Output the [X, Y] coordinate of the center of the cell containing the given text.  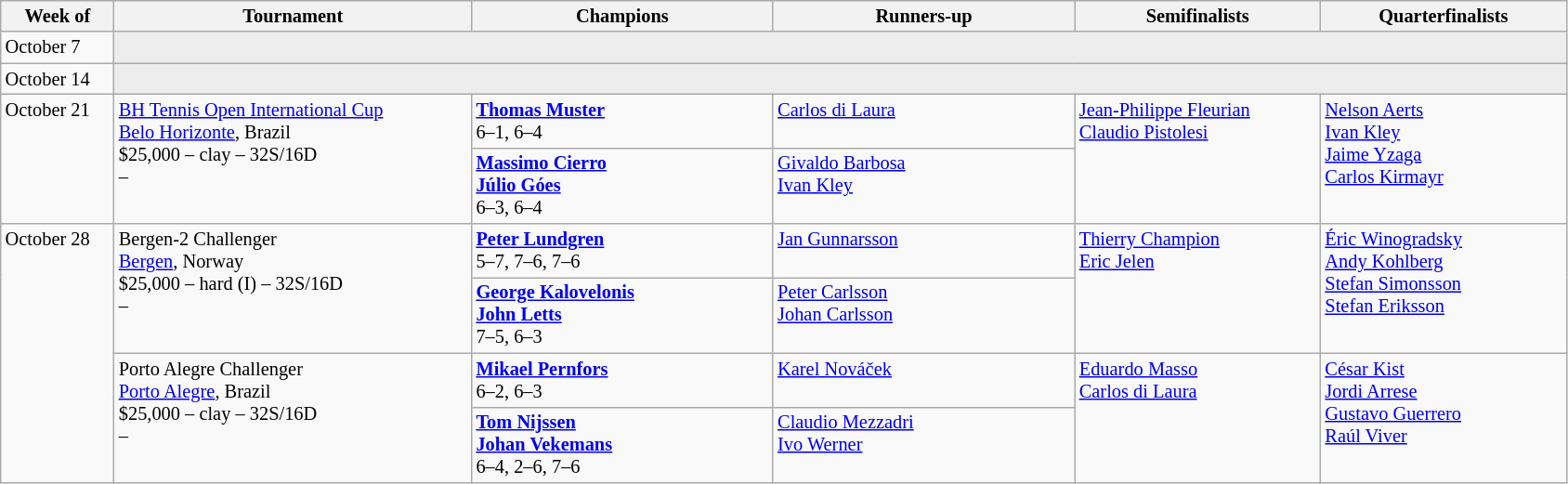
Thierry Champion Eric Jelen [1198, 288]
BH Tennis Open International Cup Belo Horizonte, Brazil$25,000 – clay – 32S/16D – [294, 158]
Peter Lundgren 5–7, 7–6, 7–6 [622, 251]
Éric Winogradsky Andy Kohlberg Stefan Simonsson Stefan Eriksson [1444, 288]
Jean-Philippe Fleurian Claudio Pistolesi [1198, 158]
Semifinalists [1198, 16]
October 21 [58, 158]
Nelson Aerts Ivan Kley Jaime Yzaga Carlos Kirmayr [1444, 158]
Quarterfinalists [1444, 16]
César Kist Jordi Arrese Gustavo Guerrero Raúl Viver [1444, 418]
Massimo Cierro Júlio Góes6–3, 6–4 [622, 186]
Eduardo Masso Carlos di Laura [1198, 418]
Mikael Pernfors 6–2, 6–3 [622, 380]
Bergen-2 Challenger Bergen, Norway$25,000 – hard (I) – 32S/16D – [294, 288]
October 7 [58, 47]
Carlos di Laura [923, 121]
Tournament [294, 16]
October 28 [58, 353]
October 14 [58, 79]
Tom Nijssen Johan Vekemans6–4, 2–6, 7–6 [622, 445]
Thomas Muster 6–1, 6–4 [622, 121]
Porto Alegre Challenger Porto Alegre, Brazil$25,000 – clay – 32S/16D – [294, 418]
Week of [58, 16]
Peter Carlsson Johan Carlsson [923, 315]
Givaldo Barbosa Ivan Kley [923, 186]
George Kalovelonis John Letts7–5, 6–3 [622, 315]
Karel Nováček [923, 380]
Jan Gunnarsson [923, 251]
Champions [622, 16]
Runners-up [923, 16]
Claudio Mezzadri Ivo Werner [923, 445]
